For the text-containing cell, return its midpoint in (x, y) coordinate format. 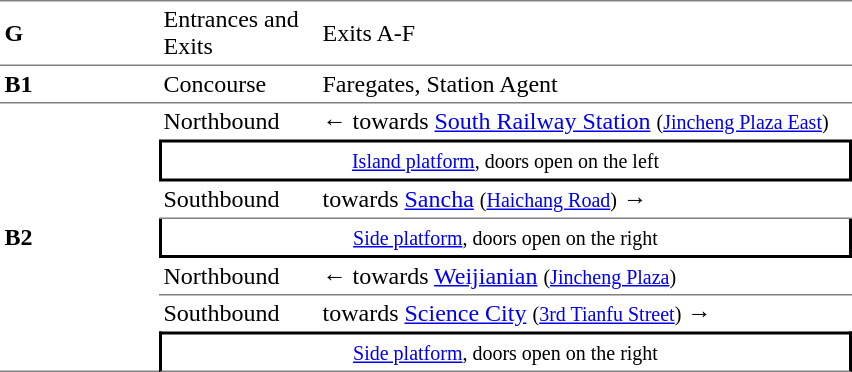
B1 (80, 85)
Exits A-F (585, 33)
G (80, 33)
← towards Weijianian (Jincheng Plaza) (585, 277)
B2 (80, 238)
Concourse (238, 85)
Faregates, Station Agent (585, 85)
Island platform, doors open on the left (506, 161)
towards Science City (3rd Tianfu Street) → (585, 314)
← towards South Railway Station (Jincheng Plaza East) (585, 122)
Entrances and Exits (238, 33)
towards Sancha (Haichang Road) → (585, 201)
